Provide the (X, Y) coordinate of the cell's center where the given text is located.  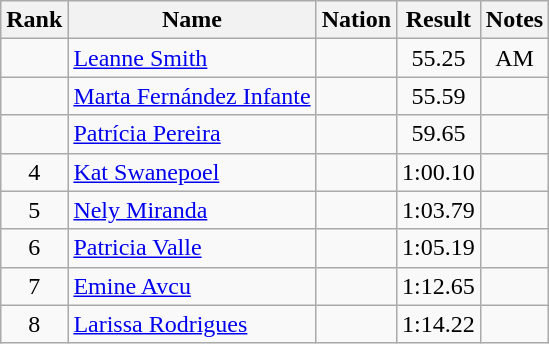
Patricia Valle (192, 248)
1:05.19 (439, 248)
Notes (514, 20)
Result (439, 20)
4 (34, 172)
1:12.65 (439, 286)
Nation (356, 20)
Marta Fernández Infante (192, 96)
1:14.22 (439, 324)
6 (34, 248)
Leanne Smith (192, 58)
55.59 (439, 96)
1:03.79 (439, 210)
Larissa Rodrigues (192, 324)
1:00.10 (439, 172)
55.25 (439, 58)
59.65 (439, 134)
7 (34, 286)
Rank (34, 20)
Kat Swanepoel (192, 172)
Nely Miranda (192, 210)
Name (192, 20)
Patrícia Pereira (192, 134)
Emine Avcu (192, 286)
8 (34, 324)
5 (34, 210)
AM (514, 58)
